For the text-containing cell, return its midpoint in [x, y] coordinate format. 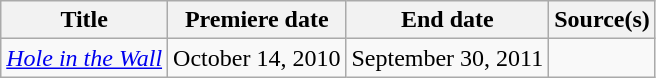
Title [84, 20]
End date [448, 20]
September 30, 2011 [448, 58]
Premiere date [257, 20]
October 14, 2010 [257, 58]
Source(s) [602, 20]
Hole in the Wall [84, 58]
